Output the (x, y) coordinate of the center of the cell containing the given text.  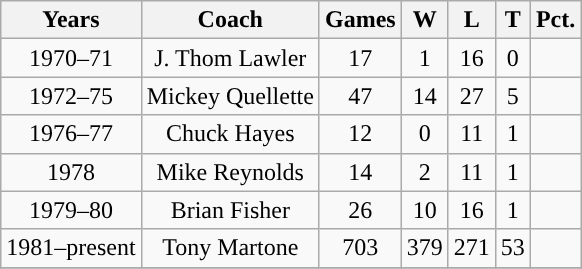
1970–71 (71, 58)
T (512, 20)
1978 (71, 172)
Tony Martone (230, 248)
26 (360, 210)
47 (360, 96)
53 (512, 248)
Mickey Quellette (230, 96)
Games (360, 20)
703 (360, 248)
1976–77 (71, 134)
Brian Fisher (230, 210)
271 (472, 248)
J. Thom Lawler (230, 58)
1981–present (71, 248)
W (424, 20)
Chuck Hayes (230, 134)
27 (472, 96)
Coach (230, 20)
L (472, 20)
379 (424, 248)
Mike Reynolds (230, 172)
10 (424, 210)
12 (360, 134)
5 (512, 96)
17 (360, 58)
1972–75 (71, 96)
Years (71, 20)
Pct. (555, 20)
2 (424, 172)
1979–80 (71, 210)
